For the text-containing cell, return its midpoint in (X, Y) coordinate format. 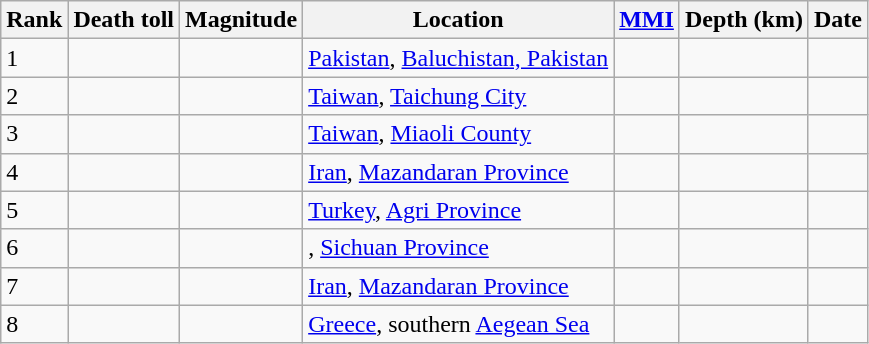
6 (34, 248)
Location (458, 20)
1 (34, 58)
Rank (34, 20)
3 (34, 134)
7 (34, 286)
Depth (km) (744, 20)
Magnitude (242, 20)
Greece, southern Aegean Sea (458, 324)
Pakistan, Baluchistan, Pakistan (458, 58)
5 (34, 210)
2 (34, 96)
Taiwan, Miaoli County (458, 134)
4 (34, 172)
Taiwan, Taichung City (458, 96)
Death toll (124, 20)
8 (34, 324)
Turkey, Agri Province (458, 210)
, Sichuan Province (458, 248)
MMI (647, 20)
Date (838, 20)
